Identify which cell holds the provided text, then report its [x, y] central coordinate. 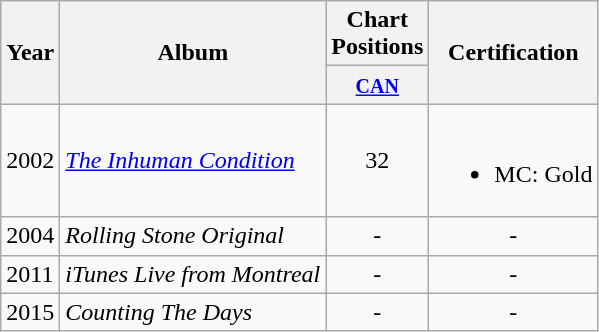
Year [30, 52]
iTunes Live from Montreal [193, 274]
2011 [30, 274]
CAN [378, 85]
2004 [30, 236]
Counting The Days [193, 312]
2015 [30, 312]
2002 [30, 160]
Rolling Stone Original [193, 236]
MC: Gold [514, 160]
The Inhuman Condition [193, 160]
32 [378, 160]
ChartPositions [378, 34]
Certification [514, 52]
Album [193, 52]
